Return (x, y) of the center of cell containing provided text 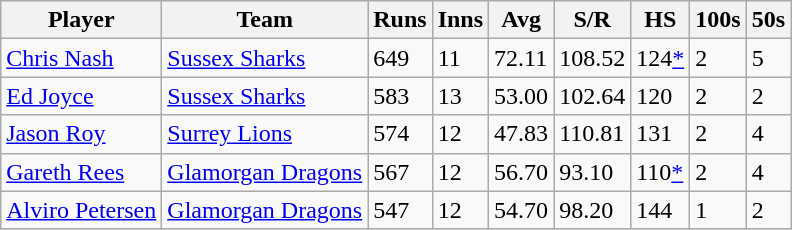
Gareth Rees (82, 172)
574 (400, 134)
Runs (400, 20)
131 (660, 134)
583 (400, 96)
Jason Roy (82, 134)
93.10 (592, 172)
Player (82, 20)
5 (768, 58)
547 (400, 210)
102.64 (592, 96)
649 (400, 58)
124* (660, 58)
72.11 (522, 58)
13 (460, 96)
108.52 (592, 58)
98.20 (592, 210)
Avg (522, 20)
110* (660, 172)
Ed Joyce (82, 96)
Inns (460, 20)
144 (660, 210)
56.70 (522, 172)
50s (768, 20)
47.83 (522, 134)
Alviro Petersen (82, 210)
Chris Nash (82, 58)
Surrey Lions (265, 134)
54.70 (522, 210)
S/R (592, 20)
100s (718, 20)
HS (660, 20)
120 (660, 96)
11 (460, 58)
110.81 (592, 134)
567 (400, 172)
Team (265, 20)
1 (718, 210)
53.00 (522, 96)
